Identify which cell holds the provided text, then report its [X, Y] central coordinate. 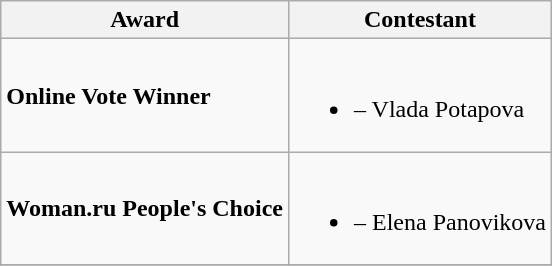
Contestant [420, 20]
Woman.ru People's Choice [145, 208]
– Vlada Potapova [420, 96]
Online Vote Winner [145, 96]
Award [145, 20]
– Elena Panovikova [420, 208]
